Determine the [X, Y] coordinate at the center of the cell enclosing the given text.  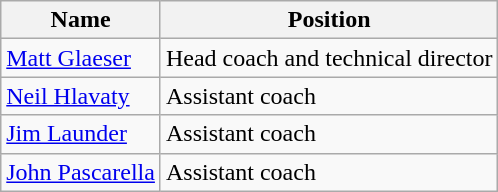
Name [81, 20]
John Pascarella [81, 172]
Position [329, 20]
Head coach and technical director [329, 58]
Matt Glaeser [81, 58]
Jim Launder [81, 134]
Neil Hlavaty [81, 96]
